Return (X, Y) of the center of cell containing provided text 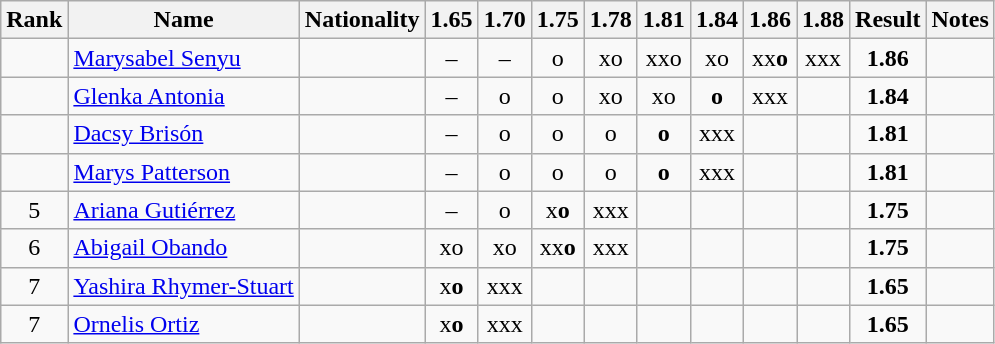
Name (184, 20)
Ariana Gutiérrez (184, 210)
Notes (960, 20)
Glenka Antonia (184, 96)
Dacsy Brisón (184, 134)
6 (34, 248)
5 (34, 210)
Rank (34, 20)
1.88 (822, 20)
Marys Patterson (184, 172)
1.70 (504, 20)
Yashira Rhymer-Stuart (184, 286)
Result (888, 20)
1.78 (610, 20)
Marysabel Senyu (184, 58)
Nationality (362, 20)
Ornelis Ortiz (184, 324)
Abigail Obando (184, 248)
